Search for the cell housing the specified text and yield its [x, y] center coordinate. 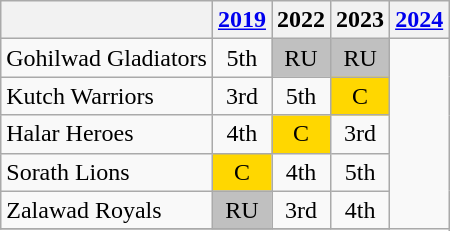
2023 [360, 20]
Kutch Warriors [107, 96]
2022 [302, 20]
Halar Heroes [107, 134]
2019 [242, 20]
2024 [420, 20]
Zalawad Royals [107, 210]
Sorath Lions [107, 172]
Gohilwad Gladiators [107, 58]
